Identify which cell holds the provided text, then report its (X, Y) central coordinate. 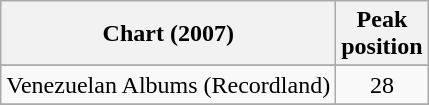
Venezuelan Albums (Recordland) (168, 85)
28 (382, 85)
Chart (2007) (168, 34)
Peakposition (382, 34)
